Return (X, Y) of the center of cell containing provided text 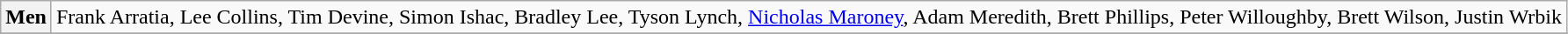
Men (26, 17)
